From the cell containing the given text, extract its center point as (x, y) coordinate. 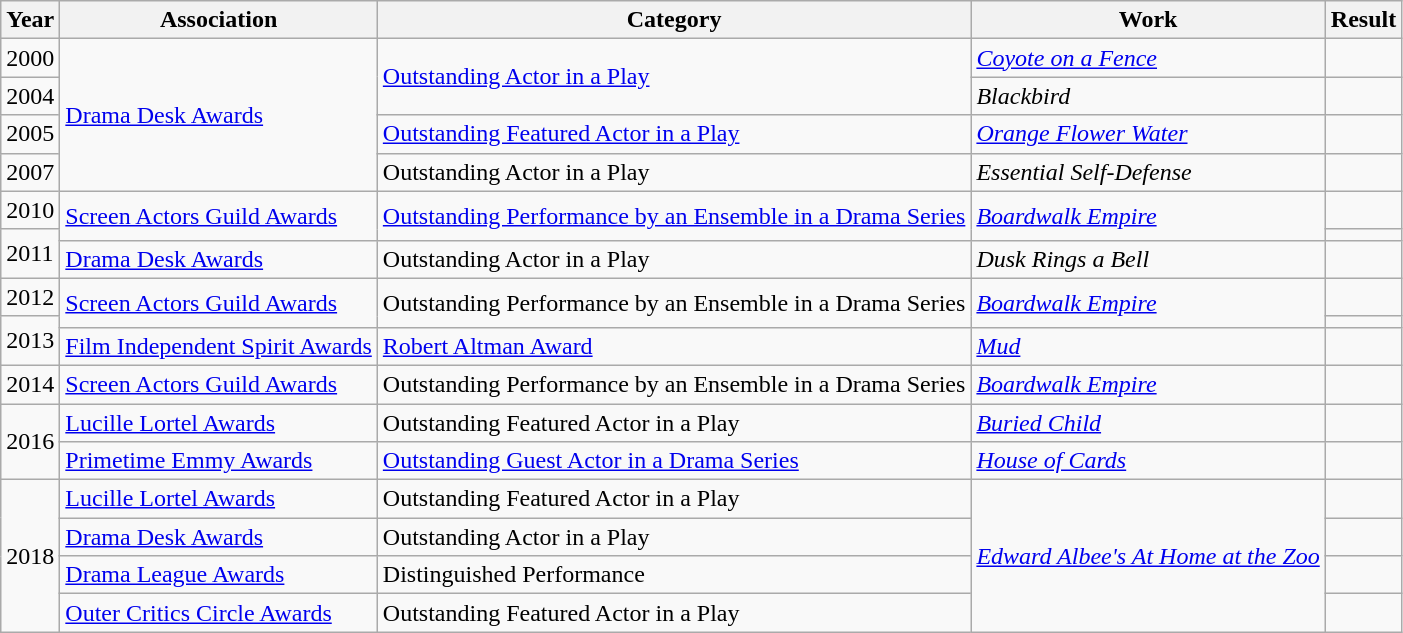
2000 (30, 58)
Result (1363, 20)
Film Independent Spirit Awards (219, 346)
2013 (30, 340)
Association (219, 20)
Drama League Awards (219, 575)
Essential Self-Defense (1148, 172)
Dusk Rings a Bell (1148, 259)
2007 (30, 172)
2018 (30, 556)
2010 (30, 210)
2016 (30, 442)
Coyote on a Fence (1148, 58)
2011 (30, 254)
Category (674, 20)
2004 (30, 96)
Year (30, 20)
Blackbird (1148, 96)
Edward Albee's At Home at the Zoo (1148, 556)
Distinguished Performance (674, 575)
House of Cards (1148, 461)
Primetime Emmy Awards (219, 461)
Outstanding Guest Actor in a Drama Series (674, 461)
Outer Critics Circle Awards (219, 613)
Robert Altman Award (674, 346)
Mud (1148, 346)
2005 (30, 134)
Work (1148, 20)
2014 (30, 384)
Buried Child (1148, 423)
2012 (30, 297)
Orange Flower Water (1148, 134)
